Detect which cell encompasses the target text, then output its (x, y) center coordinate. 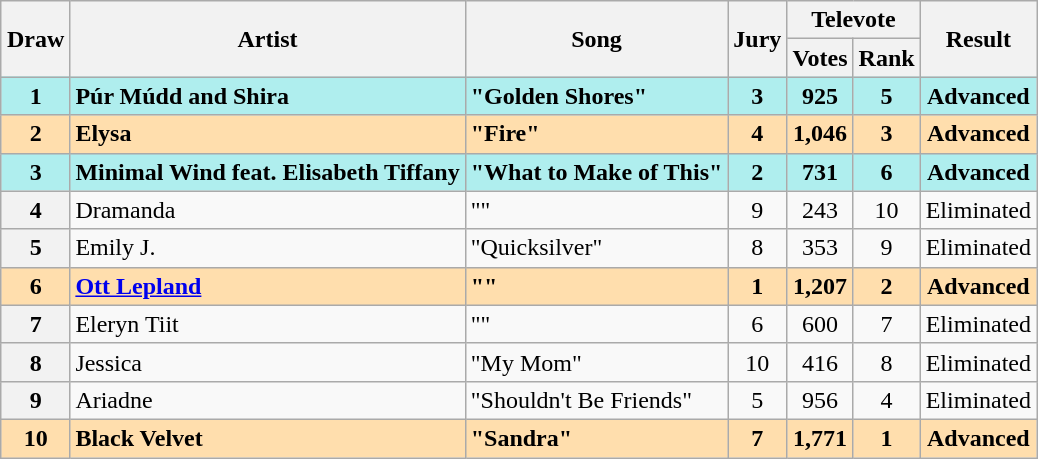
Draw (35, 39)
956 (820, 400)
Artist (268, 39)
1,207 (820, 286)
Ariadne (268, 400)
243 (820, 210)
925 (820, 96)
Song (596, 39)
Result (978, 39)
353 (820, 248)
"Shouldn't Be Friends" (596, 400)
"Quicksilver" (596, 248)
Dramanda (268, 210)
"Fire" (596, 134)
Black Velvet (268, 438)
"Sandra" (596, 438)
600 (820, 324)
"Golden Shores" (596, 96)
Votes (820, 58)
1,046 (820, 134)
Ott Lepland (268, 286)
Jury (758, 39)
Minimal Wind feat. Elisabeth Tiffany (268, 172)
"What to Make of This" (596, 172)
Emily J. (268, 248)
Elysa (268, 134)
Jessica (268, 362)
Televote (854, 20)
416 (820, 362)
1,771 (820, 438)
Púr Múdd and Shira (268, 96)
"My Mom" (596, 362)
731 (820, 172)
Eleryn Tiit (268, 324)
Rank (886, 58)
